Scan for the cell matching the given text and deliver its (X, Y) coordinate at center. 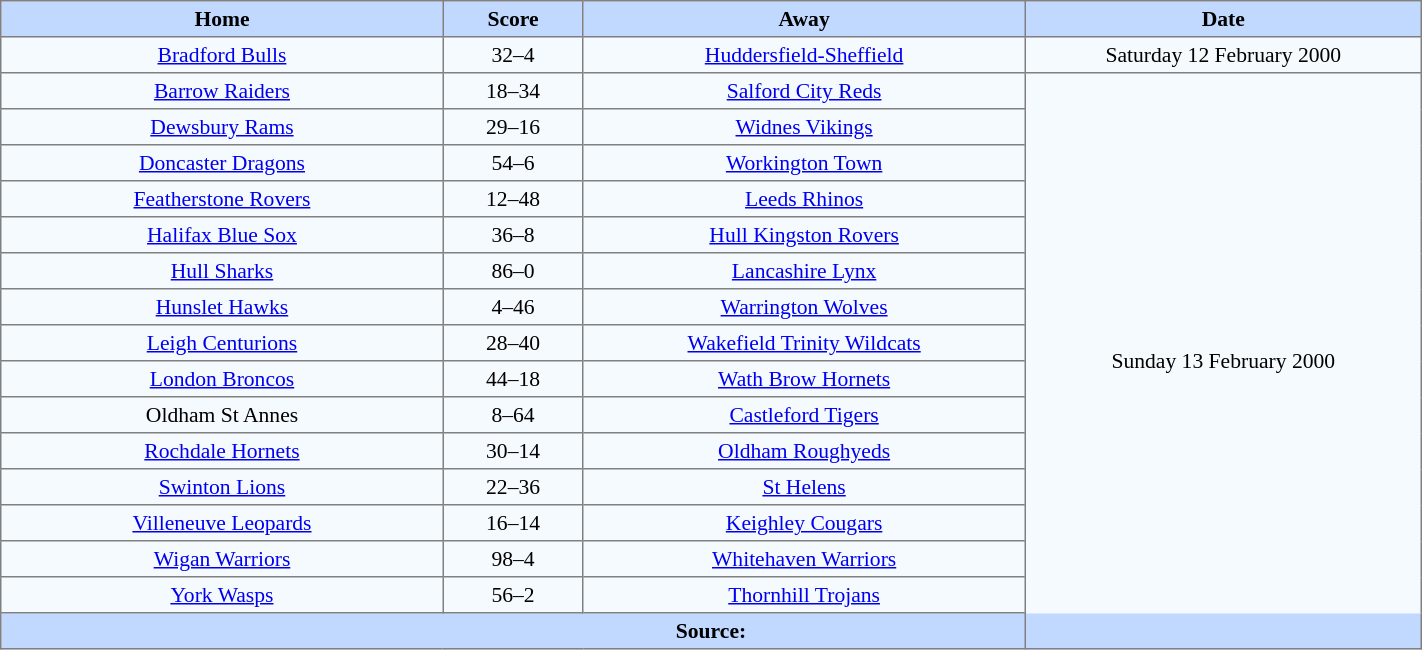
22–36 (513, 487)
44–18 (513, 379)
Huddersfield-Sheffield (804, 55)
Wakefield Trinity Wildcats (804, 343)
36–8 (513, 235)
Thornhill Trojans (804, 595)
Away (804, 19)
Leigh Centurions (222, 343)
London Broncos (222, 379)
Score (513, 19)
56–2 (513, 595)
Hull Kingston Rovers (804, 235)
St Helens (804, 487)
Oldham St Annes (222, 415)
Hull Sharks (222, 271)
Wigan Warriors (222, 559)
Workington Town (804, 163)
86–0 (513, 271)
29–16 (513, 127)
Date (1223, 19)
54–6 (513, 163)
30–14 (513, 451)
Castleford Tigers (804, 415)
16–14 (513, 523)
Rochdale Hornets (222, 451)
12–48 (513, 199)
18–34 (513, 91)
Hunslet Hawks (222, 307)
Doncaster Dragons (222, 163)
28–40 (513, 343)
Salford City Reds (804, 91)
32–4 (513, 55)
Widnes Vikings (804, 127)
4–46 (513, 307)
Barrow Raiders (222, 91)
Swinton Lions (222, 487)
York Wasps (222, 595)
Featherstone Rovers (222, 199)
98–4 (513, 559)
Source: (711, 631)
Whitehaven Warriors (804, 559)
Villeneuve Leopards (222, 523)
8–64 (513, 415)
Warrington Wolves (804, 307)
Lancashire Lynx (804, 271)
Halifax Blue Sox (222, 235)
Home (222, 19)
Dewsbury Rams (222, 127)
Oldham Roughyeds (804, 451)
Wath Brow Hornets (804, 379)
Saturday 12 February 2000 (1223, 55)
Bradford Bulls (222, 55)
Keighley Cougars (804, 523)
Sunday 13 February 2000 (1223, 361)
Leeds Rhinos (804, 199)
